Determine the (x, y) coordinate at the center of the cell enclosing the given text.  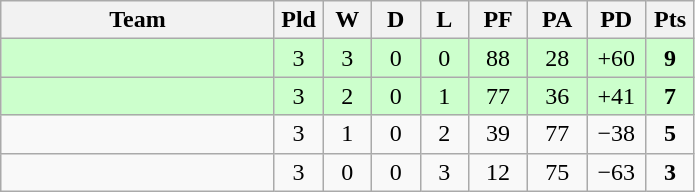
75 (558, 172)
−63 (616, 172)
7 (670, 96)
L (444, 20)
88 (498, 58)
W (348, 20)
12 (498, 172)
5 (670, 134)
PA (558, 20)
28 (558, 58)
+41 (616, 96)
+60 (616, 58)
−38 (616, 134)
PD (616, 20)
PF (498, 20)
39 (498, 134)
36 (558, 96)
D (396, 20)
Team (138, 20)
9 (670, 58)
Pts (670, 20)
Pld (298, 20)
